Detect which cell encompasses the target text, then output its [x, y] center coordinate. 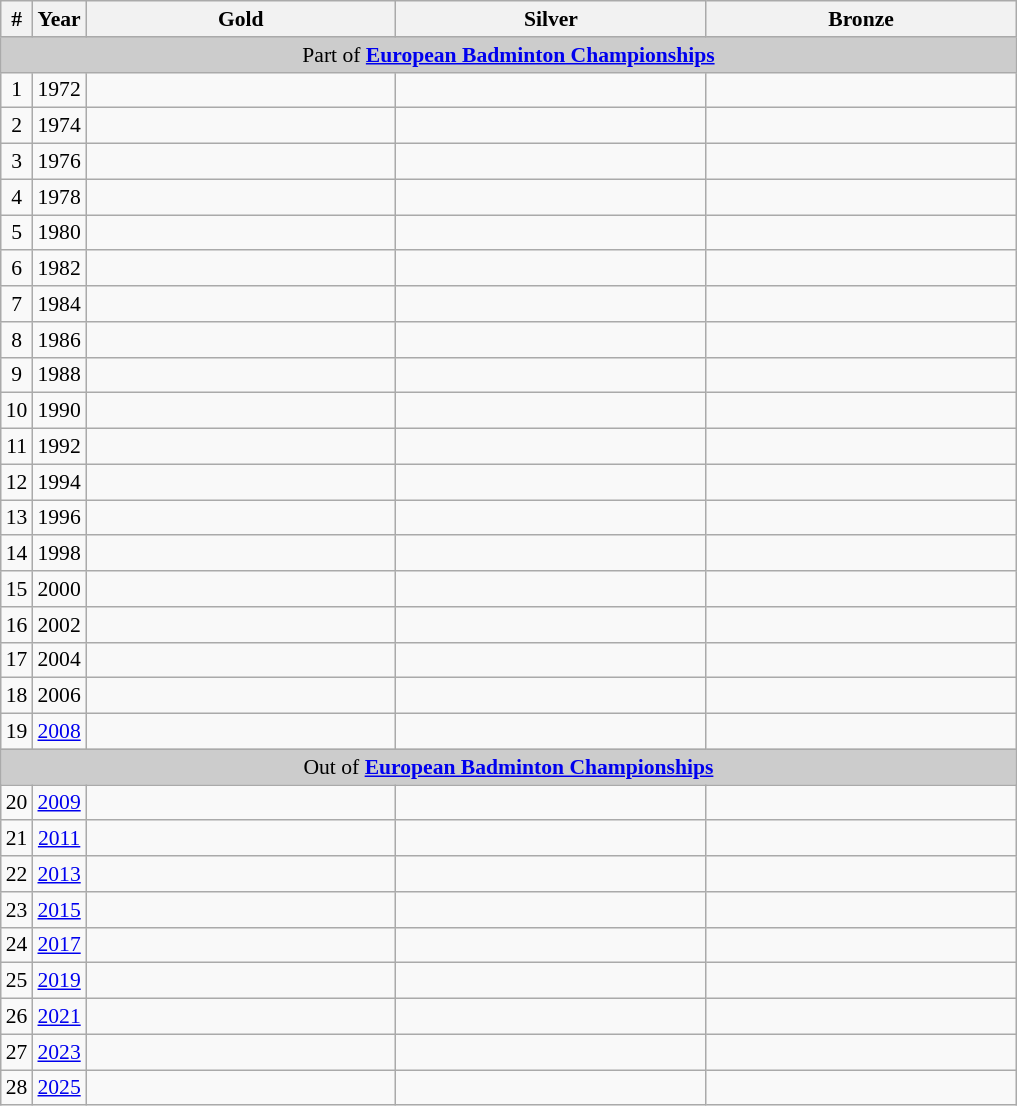
2021 [58, 1017]
Out of European Badminton Championships [508, 767]
16 [17, 625]
2019 [58, 981]
1986 [58, 340]
22 [17, 874]
2004 [58, 660]
Bronze [861, 19]
19 [17, 732]
1980 [58, 233]
2008 [58, 732]
2017 [58, 945]
6 [17, 269]
1978 [58, 197]
2000 [58, 589]
12 [17, 482]
# [17, 19]
1 [17, 90]
1988 [58, 375]
2011 [58, 839]
20 [17, 803]
21 [17, 839]
4 [17, 197]
1972 [58, 90]
2 [17, 126]
11 [17, 447]
28 [17, 1088]
1992 [58, 447]
1974 [58, 126]
25 [17, 981]
2009 [58, 803]
2023 [58, 1052]
15 [17, 589]
10 [17, 411]
Year [58, 19]
8 [17, 340]
2002 [58, 625]
14 [17, 554]
2013 [58, 874]
Gold [241, 19]
1994 [58, 482]
27 [17, 1052]
2015 [58, 910]
26 [17, 1017]
1982 [58, 269]
2025 [58, 1088]
1990 [58, 411]
5 [17, 233]
1984 [58, 304]
2006 [58, 696]
Part of European Badminton Championships [508, 55]
7 [17, 304]
1976 [58, 162]
1998 [58, 554]
3 [17, 162]
23 [17, 910]
17 [17, 660]
Silver [551, 19]
9 [17, 375]
18 [17, 696]
1996 [58, 518]
13 [17, 518]
24 [17, 945]
